Determine the [x, y] coordinate at the center of the cell enclosing the given text.  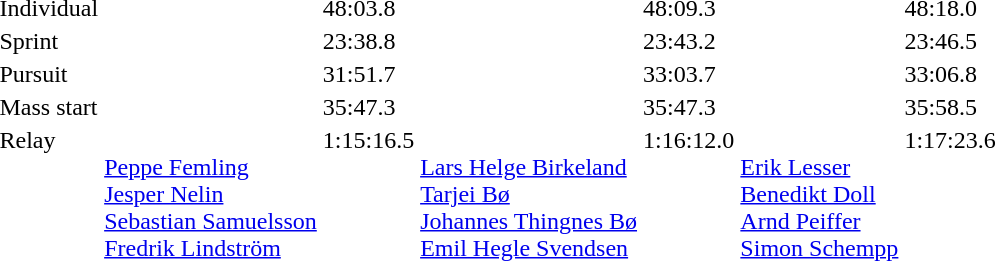
23:43.2 [689, 41]
33:03.7 [689, 74]
23:38.8 [368, 41]
31:51.7 [368, 74]
